Identify which cell holds the provided text, then report its (X, Y) central coordinate. 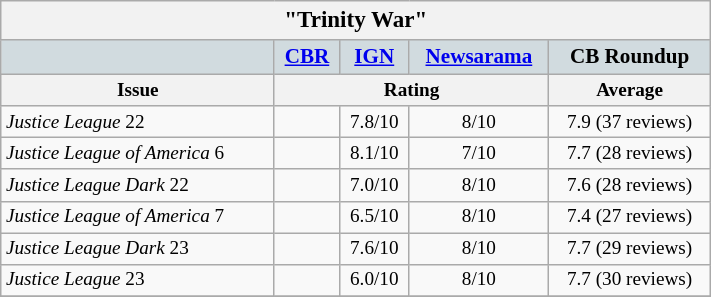
Justice League of America 6 (138, 154)
7.7 (30 reviews) (630, 280)
6.0/10 (374, 280)
7.9 (37 reviews) (630, 122)
6.5/10 (374, 217)
CBR (306, 56)
Justice League 22 (138, 122)
Issue (138, 90)
CB Roundup (630, 56)
Justice League of America 7 (138, 217)
Average (630, 90)
Justice League Dark 22 (138, 185)
7/10 (479, 154)
7.0/10 (374, 185)
7.6 (28 reviews) (630, 185)
7.7 (28 reviews) (630, 154)
7.7 (29 reviews) (630, 249)
7.4 (27 reviews) (630, 217)
Justice League 23 (138, 280)
"Trinity War" (356, 20)
7.8/10 (374, 122)
8.1/10 (374, 154)
Rating (412, 90)
Justice League Dark 23 (138, 249)
Newsarama (479, 56)
7.6/10 (374, 249)
IGN (374, 56)
